Return (x, y) of the center of cell containing provided text 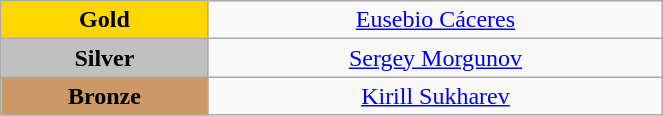
Silver (104, 58)
Kirill Sukharev (436, 96)
Gold (104, 20)
Sergey Morgunov (436, 58)
Bronze (104, 96)
Eusebio Cáceres (436, 20)
